Locate the cell with the specified text and output its (x, y) center coordinate. 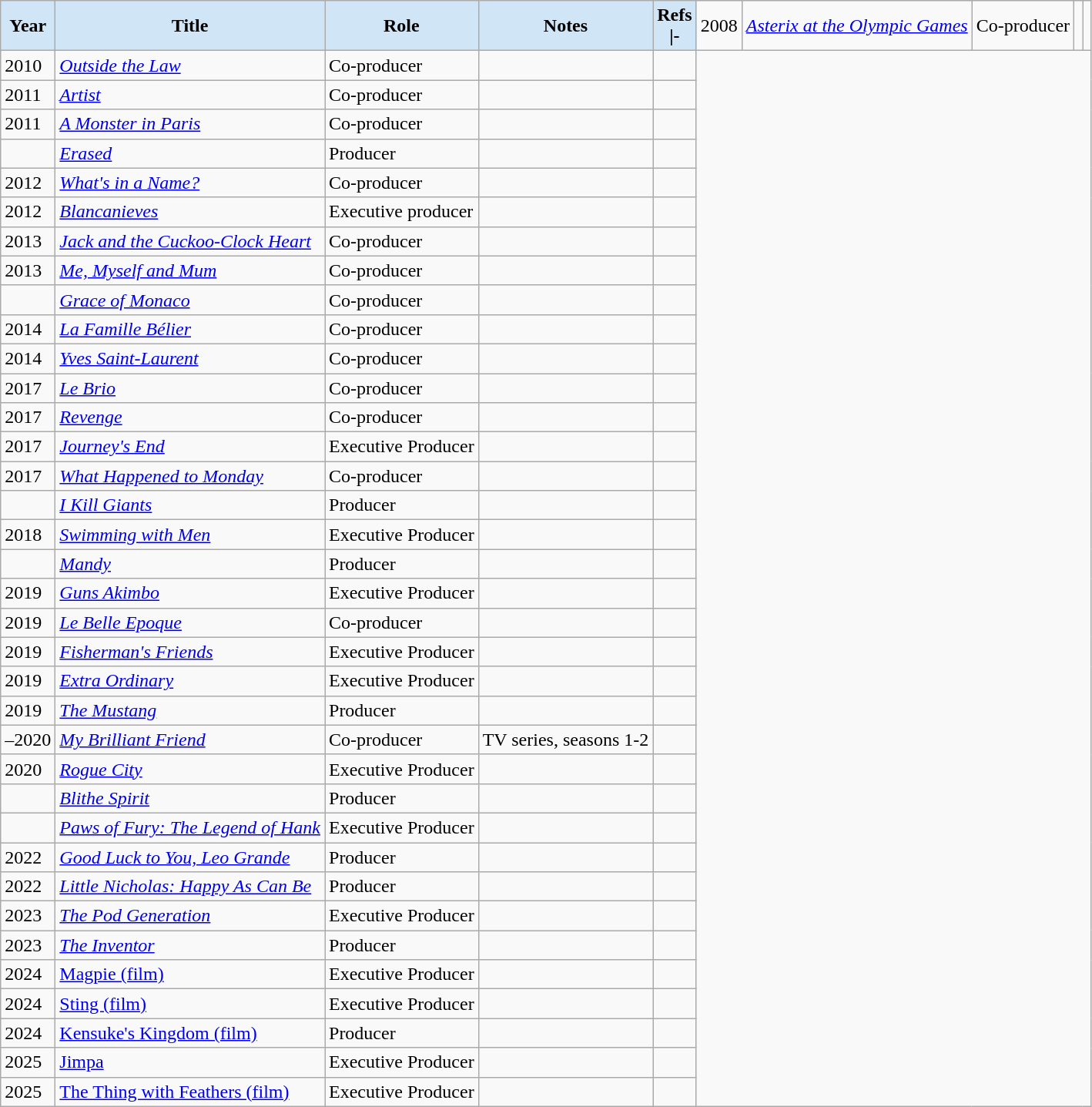
Blancanieves (190, 212)
A Monster in Paris (190, 124)
Role (402, 26)
Paws of Fury: The Legend of Hank (190, 827)
Outside the Law (190, 65)
I Kill Giants (190, 505)
Guns Akimbo (190, 593)
Mandy (190, 564)
Fisherman's Friends (190, 652)
Magpie (film) (190, 974)
Notes (565, 26)
Blithe Spirit (190, 798)
2020 (28, 769)
Jimpa (190, 1062)
My Brilliant Friend (190, 740)
Extra Ordinary (190, 681)
Sting (film) (190, 1004)
TV series, seasons 1-2 (565, 740)
Good Luck to You, Leo Grande (190, 857)
Grace of Monaco (190, 300)
The Pod Generation (190, 916)
Me, Myself and Mum (190, 270)
Le Brio (190, 387)
2010 (28, 65)
The Mustang (190, 710)
Jack and the Cuckoo-Clock Heart (190, 241)
Artist (190, 95)
Swimming with Men (190, 535)
Asterix at the Olympic Games (856, 26)
What's in a Name? (190, 183)
What Happened to Monday (190, 476)
–2020 (28, 740)
The Thing with Feathers (film) (190, 1092)
Title (190, 26)
La Famille Bélier (190, 329)
Kensuke's Kingdom (film) (190, 1033)
2008 (719, 26)
Little Nicholas: Happy As Can Be (190, 887)
Executive producer (402, 212)
The Inventor (190, 945)
Journey's End (190, 447)
Yves Saint-Laurent (190, 358)
Refs|- (675, 26)
Revenge (190, 418)
Le Belle Epoque (190, 622)
Erased (190, 153)
Rogue City (190, 769)
Year (28, 26)
2018 (28, 535)
